Detect which cell encompasses the target text, then output its [x, y] center coordinate. 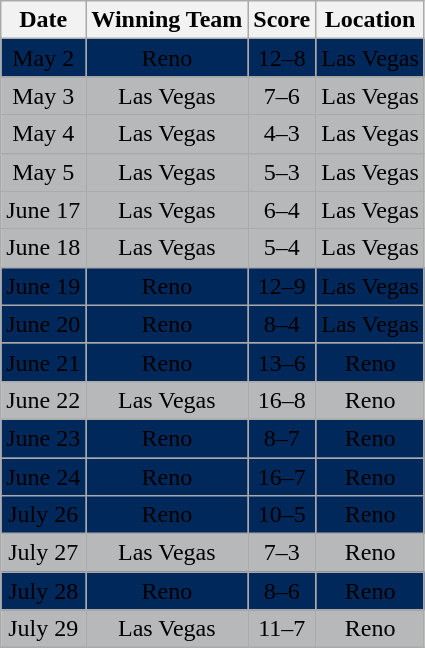
July 27 [44, 553]
16–7 [282, 477]
10–5 [282, 515]
May 2 [44, 58]
June 24 [44, 477]
12–9 [282, 286]
8–6 [282, 591]
June 20 [44, 324]
June 23 [44, 438]
12–8 [282, 58]
4–3 [282, 134]
July 28 [44, 591]
June 17 [44, 210]
June 18 [44, 248]
Date [44, 20]
June 19 [44, 286]
Score [282, 20]
July 29 [44, 629]
June 22 [44, 400]
7–3 [282, 553]
11–7 [282, 629]
8–7 [282, 438]
7–6 [282, 96]
6–4 [282, 210]
May 3 [44, 96]
13–6 [282, 362]
May 4 [44, 134]
5–3 [282, 172]
8–4 [282, 324]
16–8 [282, 400]
May 5 [44, 172]
July 26 [44, 515]
Winning Team [167, 20]
Location [370, 20]
5–4 [282, 248]
June 21 [44, 362]
